Return the (X, Y) coordinate for the center point of the cell that contains the specified text.  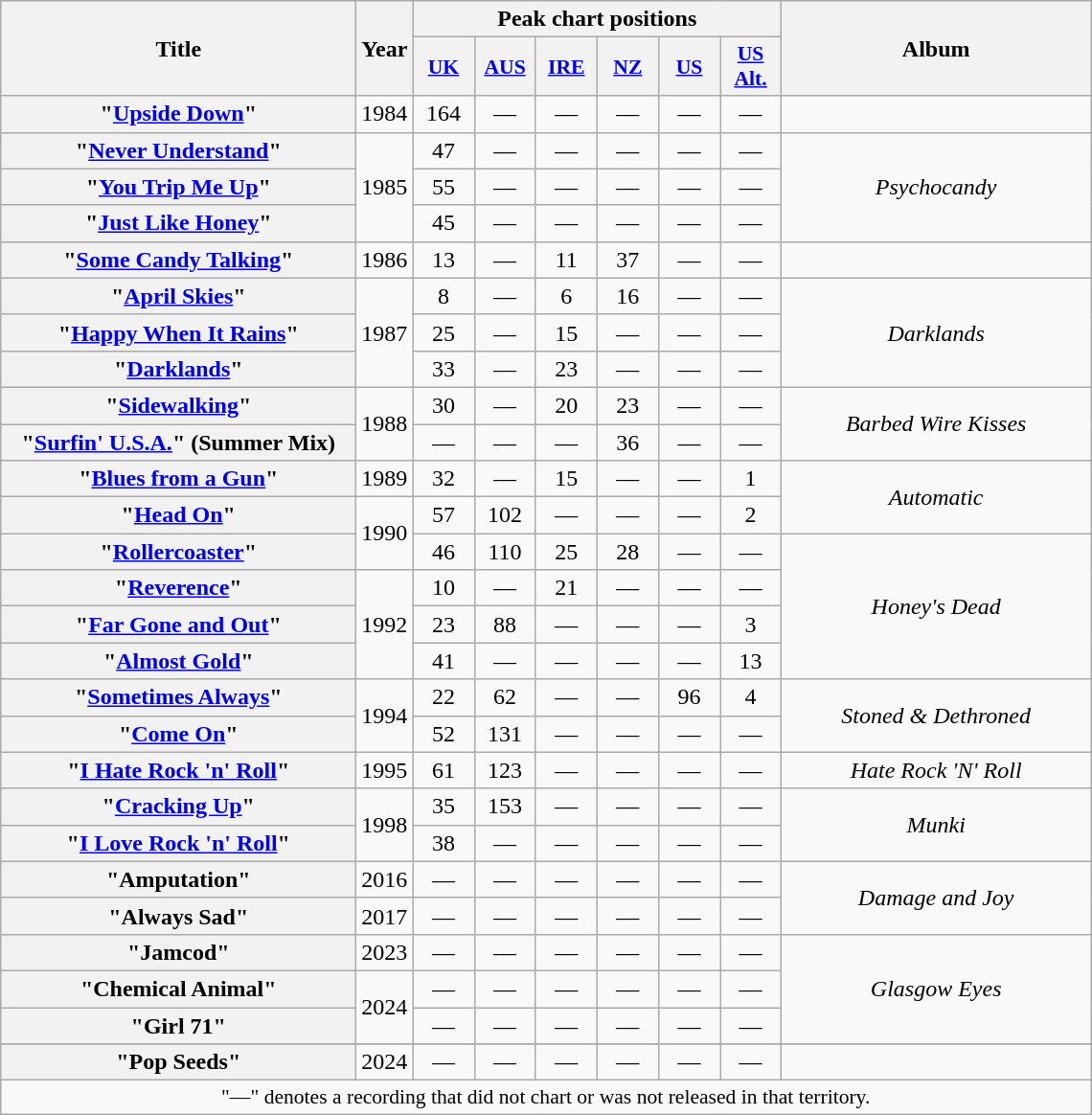
Munki (937, 825)
36 (627, 442)
35 (444, 807)
22 (444, 697)
"Darklands" (178, 369)
21 (566, 588)
2 (751, 515)
"You Trip Me Up" (178, 187)
Title (178, 48)
Hate Rock 'N' Roll (937, 770)
1986 (385, 260)
"Surfin' U.S.A." (Summer Mix) (178, 442)
"Cracking Up" (178, 807)
11 (566, 260)
USAlt. (751, 67)
"Never Understand" (178, 150)
102 (505, 515)
33 (444, 369)
"Blues from a Gun" (178, 479)
32 (444, 479)
"Just Like Honey" (178, 223)
1992 (385, 625)
2016 (385, 879)
57 (444, 515)
"Pop Seeds" (178, 1062)
1988 (385, 423)
2017 (385, 916)
45 (444, 223)
30 (444, 405)
62 (505, 697)
1995 (385, 770)
"I Hate Rock 'n' Roll" (178, 770)
"Chemical Animal" (178, 989)
"Upside Down" (178, 114)
1987 (385, 332)
41 (444, 661)
Barbed Wire Kisses (937, 423)
1994 (385, 716)
"Come On" (178, 734)
US (689, 67)
NZ (627, 67)
1984 (385, 114)
UK (444, 67)
"Rollercoaster" (178, 552)
2023 (385, 952)
1998 (385, 825)
"Sidewalking" (178, 405)
88 (505, 625)
"Some Candy Talking" (178, 260)
8 (444, 296)
16 (627, 296)
6 (566, 296)
55 (444, 187)
"Head On" (178, 515)
AUS (505, 67)
Darklands (937, 332)
1990 (385, 534)
"April Skies" (178, 296)
Peak chart positions (598, 19)
47 (444, 150)
61 (444, 770)
96 (689, 697)
Glasgow Eyes (937, 989)
1989 (385, 479)
"Amputation" (178, 879)
110 (505, 552)
Psychocandy (937, 187)
38 (444, 843)
3 (751, 625)
131 (505, 734)
"—" denotes a recording that did not chart or was not released in that territory. (546, 1098)
"Jamcod" (178, 952)
37 (627, 260)
1 (751, 479)
"I Love Rock 'n' Roll" (178, 843)
"Almost Gold" (178, 661)
123 (505, 770)
Honey's Dead (937, 606)
"Always Sad" (178, 916)
IRE (566, 67)
Album (937, 48)
20 (566, 405)
164 (444, 114)
4 (751, 697)
"Girl 71" (178, 1026)
46 (444, 552)
28 (627, 552)
Year (385, 48)
"Far Gone and Out" (178, 625)
Automatic (937, 497)
"Reverence" (178, 588)
Stoned & Dethroned (937, 716)
1985 (385, 187)
Damage and Joy (937, 898)
"Sometimes Always" (178, 697)
10 (444, 588)
52 (444, 734)
"Happy When It Rains" (178, 332)
153 (505, 807)
